Extract the (X, Y) coordinate from the center of the cell holding the provided text.  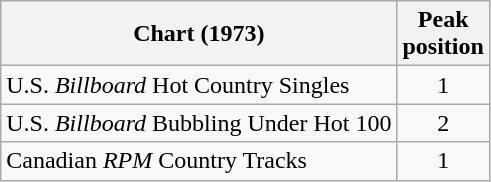
Chart (1973) (199, 34)
U.S. Billboard Hot Country Singles (199, 85)
U.S. Billboard Bubbling Under Hot 100 (199, 123)
2 (443, 123)
Canadian RPM Country Tracks (199, 161)
Peakposition (443, 34)
